Pinpoint the cell where the given text exists, returning its [x, y] midpoint coordinate. 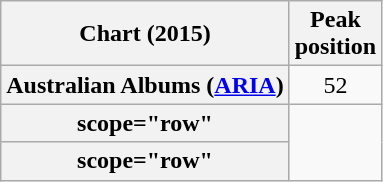
Australian Albums (ARIA) [145, 85]
Peakposition [335, 34]
Chart (2015) [145, 34]
52 [335, 85]
